Return [X, Y] of the center of cell containing provided text 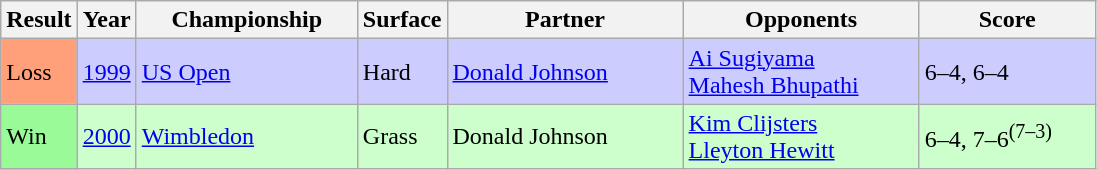
Win [39, 136]
Score [1007, 20]
Wimbledon [246, 136]
Championship [246, 20]
Grass [402, 136]
Kim Clijsters Lleyton Hewitt [801, 136]
Hard [402, 72]
Loss [39, 72]
Result [39, 20]
1999 [106, 72]
Opponents [801, 20]
2000 [106, 136]
Partner [565, 20]
6–4, 6–4 [1007, 72]
Surface [402, 20]
Ai Sugiyama Mahesh Bhupathi [801, 72]
US Open [246, 72]
6–4, 7–6(7–3) [1007, 136]
Year [106, 20]
